Search for the cell housing the specified text and yield its [X, Y] center coordinate. 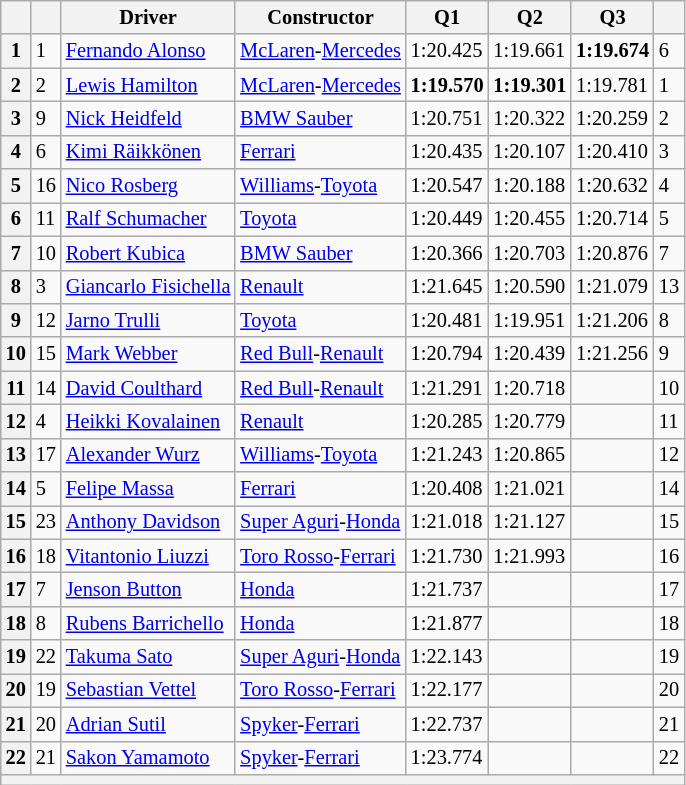
1:20.455 [530, 219]
1:20.779 [530, 421]
1:21.127 [530, 522]
Q1 [448, 17]
Takuma Sato [148, 657]
Jenson Button [148, 589]
1:20.794 [448, 354]
1:21.730 [448, 556]
Q3 [612, 17]
23 [46, 522]
1:20.703 [530, 253]
Heikki Kovalainen [148, 421]
Adrian Sutil [148, 724]
Anthony Davidson [148, 522]
1:20.449 [448, 219]
1:21.645 [448, 287]
1:21.079 [612, 287]
Sakon Yamamoto [148, 758]
1:20.435 [448, 152]
1:20.590 [530, 287]
1:21.206 [612, 320]
Vitantonio Liuzzi [148, 556]
1:20.876 [612, 253]
Ralf Schumacher [148, 219]
1:19.301 [530, 85]
Giancarlo Fisichella [148, 287]
1:19.674 [612, 51]
1:21.018 [448, 522]
1:21.877 [448, 623]
1:20.425 [448, 51]
1:20.481 [448, 320]
1:20.632 [612, 186]
1:20.547 [448, 186]
Lewis Hamilton [148, 85]
1:20.718 [530, 388]
Robert Kubica [148, 253]
1:21.256 [612, 354]
1:20.259 [612, 118]
1:22.177 [448, 690]
Alexander Wurz [148, 455]
Kimi Räikkönen [148, 152]
1:20.322 [530, 118]
1:20.408 [448, 489]
Rubens Barrichello [148, 623]
1:19.661 [530, 51]
1:20.865 [530, 455]
1:20.107 [530, 152]
1:20.285 [448, 421]
1:20.714 [612, 219]
Jarno Trulli [148, 320]
1:23.774 [448, 758]
1:21.291 [448, 388]
Constructor [320, 17]
Nico Rosberg [148, 186]
1:21.737 [448, 589]
1:22.143 [448, 657]
1:19.951 [530, 320]
1:20.751 [448, 118]
Sebastian Vettel [148, 690]
Mark Webber [148, 354]
1:22.737 [448, 724]
1:20.366 [448, 253]
1:21.021 [530, 489]
Felipe Massa [148, 489]
1:20.188 [530, 186]
Driver [148, 17]
David Coulthard [148, 388]
1:21.243 [448, 455]
Fernando Alonso [148, 51]
1:19.570 [448, 85]
1:19.781 [612, 85]
1:20.410 [612, 152]
Q2 [530, 17]
Nick Heidfeld [148, 118]
1:21.993 [530, 556]
1:20.439 [530, 354]
